Identify which cell holds the provided text, then report its [X, Y] central coordinate. 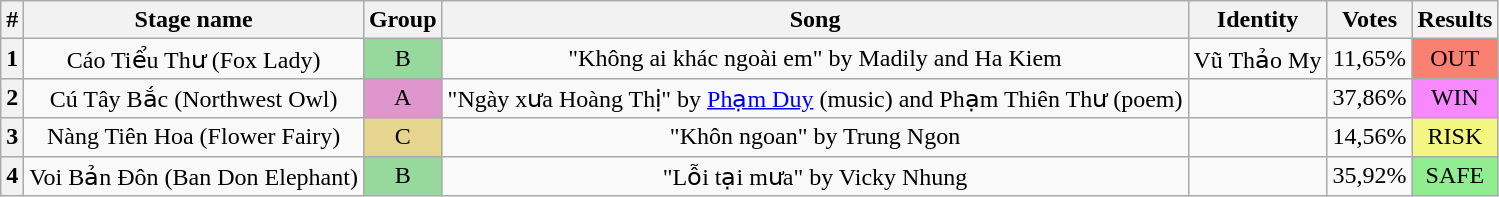
Cú Tây Bắc (Northwest Owl) [194, 98]
11,65% [1370, 59]
14,56% [1370, 137]
"Lỗi tại mưa" by Vicky Nhung [815, 176]
# [12, 20]
1 [12, 59]
Song [815, 20]
OUT [1455, 59]
Cáo Tiểu Thư (Fox Lady) [194, 59]
C [402, 137]
2 [12, 98]
A [402, 98]
Voi Bản Đôn (Ban Don Elephant) [194, 176]
Vũ Thảo My [1258, 59]
Results [1455, 20]
Group [402, 20]
SAFE [1455, 176]
35,92% [1370, 176]
"Ngày xưa Hoàng Thị" by Phạm Duy (music) and Phạm Thiên Thư (poem) [815, 98]
37,86% [1370, 98]
"Không ai khác ngoài em" by Madily and Ha Kiem [815, 59]
Nàng Tiên Hoa (Flower Fairy) [194, 137]
4 [12, 176]
Stage name [194, 20]
RISK [1455, 137]
Identity [1258, 20]
WIN [1455, 98]
3 [12, 137]
"Khôn ngoan" by Trung Ngon [815, 137]
Votes [1370, 20]
